Output the (x, y) coordinate of the center of the cell containing the given text.  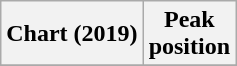
Peakposition (189, 34)
Chart (2019) (72, 34)
